Search for the cell housing the specified text and yield its (x, y) center coordinate. 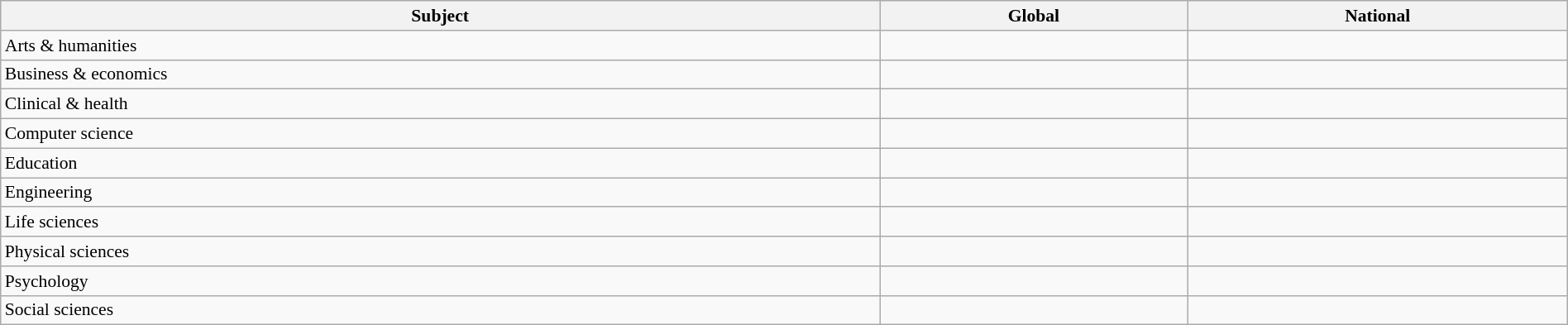
Social sciences (440, 310)
Life sciences (440, 222)
Education (440, 163)
Computer science (440, 134)
Engineering (440, 193)
Subject (440, 16)
Arts & humanities (440, 45)
Business & economics (440, 74)
National (1378, 16)
Global (1034, 16)
Clinical & health (440, 104)
Physical sciences (440, 251)
Psychology (440, 281)
